Output the [X, Y] coordinate of the center of the cell containing the given text.  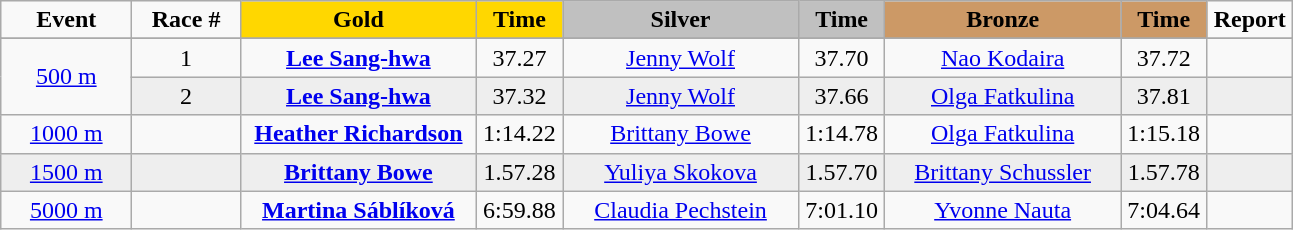
Silver [680, 20]
37.70 [842, 58]
Claudia Pechstein [680, 210]
Yvonne Nauta [1003, 210]
Event [66, 20]
37.27 [519, 58]
1:15.18 [1164, 134]
37.32 [519, 96]
1 [186, 58]
Race # [186, 20]
Brittany Schussler [1003, 172]
5000 m [66, 210]
6:59.88 [519, 210]
2 [186, 96]
7:04.64 [1164, 210]
Heather Richardson [358, 134]
37.72 [1164, 58]
1000 m [66, 134]
7:01.10 [842, 210]
1500 m [66, 172]
1.57.28 [519, 172]
500 m [66, 77]
Gold [358, 20]
1.57.70 [842, 172]
Martina Sáblíková [358, 210]
Nao Kodaira [1003, 58]
1:14.22 [519, 134]
1.57.78 [1164, 172]
37.81 [1164, 96]
37.66 [842, 96]
Bronze [1003, 20]
1:14.78 [842, 134]
Yuliya Skokova [680, 172]
Report [1250, 20]
